Output the [x, y] coordinate of the center of the cell containing the given text.  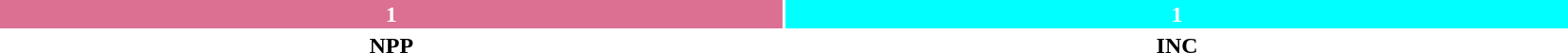
1 [392, 14]
